Determine the [x, y] coordinate at the center of the cell enclosing the given text.  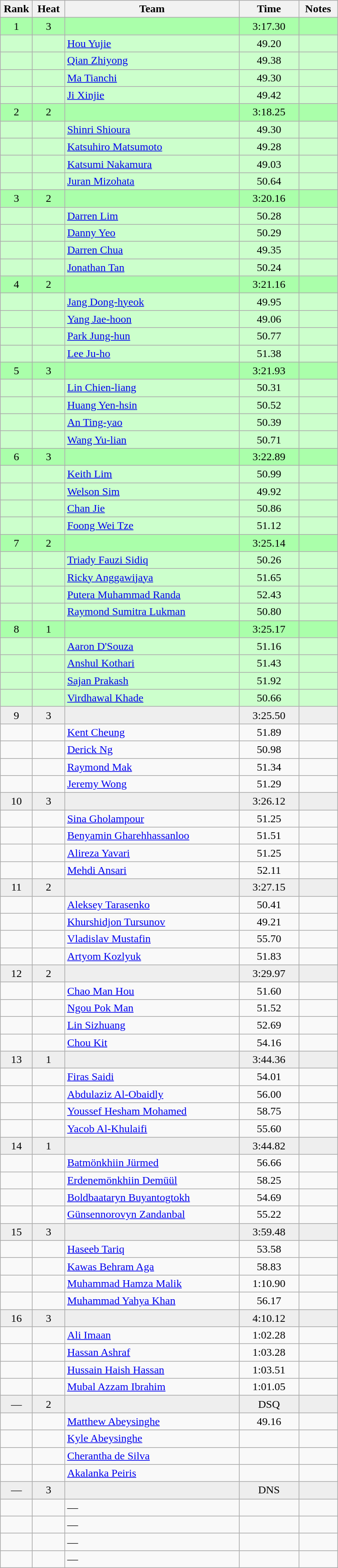
Chao Man Hou [152, 991]
Darren Lim [152, 216]
55.70 [269, 939]
Günsennorovyn Zandanbal [152, 1215]
49.21 [269, 922]
3:17.30 [269, 26]
Firas Saidi [152, 1077]
1:03.28 [269, 1353]
Park Jung-hun [152, 336]
4 [16, 285]
Hassan Ashraf [152, 1353]
Shinri Shioura [152, 129]
Youssef Hesham Mohamed [152, 1111]
Kyle Abeysinghe [152, 1439]
1:01.05 [269, 1387]
49.92 [269, 491]
56.17 [269, 1301]
50.80 [269, 612]
Huang Yen-hsin [152, 405]
50.31 [269, 388]
49.20 [269, 43]
16 [16, 1318]
51.34 [269, 767]
3:26.12 [269, 801]
Abdulaziz Al-Obaidly [152, 1094]
51.16 [269, 646]
50.28 [269, 216]
51.89 [269, 732]
50.77 [269, 336]
11 [16, 887]
50.86 [269, 509]
Sajan Prakash [152, 681]
Katsuhiro Matsumoto [152, 147]
49.03 [269, 164]
58.25 [269, 1180]
Derick Ng [152, 749]
58.75 [269, 1111]
51.52 [269, 1008]
Jeremy Wong [152, 784]
51.38 [269, 353]
Ngou Pok Man [152, 1008]
58.83 [269, 1266]
Triady Fauzi Sidiq [152, 560]
Ali Imaan [152, 1335]
Welson Sim [152, 491]
51.83 [269, 956]
50.99 [269, 474]
Virdhawal Khade [152, 698]
49.16 [269, 1421]
Ricky Anggawijaya [152, 577]
51.60 [269, 991]
Mubal Azzam Ibrahim [152, 1387]
51.12 [269, 526]
52.69 [269, 1025]
Juran Mizohata [152, 181]
Haseeb Tariq [152, 1249]
1:10.90 [269, 1283]
DSQ [269, 1404]
1:02.28 [269, 1335]
Yacob Al-Khulaifi [152, 1129]
3:59.48 [269, 1232]
3:25.50 [269, 715]
Akalanka Peiris [152, 1473]
Wang Yu-lian [152, 439]
Rank [16, 9]
50.24 [269, 267]
7 [16, 543]
54.01 [269, 1077]
Jonathan Tan [152, 267]
51.29 [269, 784]
Raymond Mak [152, 767]
56.00 [269, 1094]
Vladislav Mustafin [152, 939]
50.98 [269, 749]
Benyamin Gharehhassanloo [152, 836]
14 [16, 1146]
Keith Lim [152, 474]
3:21.93 [269, 371]
54.16 [269, 1042]
Anshul Kothari [152, 663]
Cherantha de Silva [152, 1456]
9 [16, 715]
Qian Zhiyong [152, 61]
Kawas Behram Aga [152, 1266]
8 [16, 629]
Ma Tianchi [152, 78]
Team [152, 9]
Foong Wei Tze [152, 526]
52.11 [269, 870]
Khurshidjon Tursunov [152, 922]
3:25.17 [269, 629]
Lin Chien-liang [152, 388]
3:44.36 [269, 1060]
49.95 [269, 302]
Hou Yujie [152, 43]
Alireza Yavari [152, 853]
51.92 [269, 681]
3:44.82 [269, 1146]
Heat [49, 9]
1:03.51 [269, 1370]
Kent Cheung [152, 732]
3:21.16 [269, 285]
49.35 [269, 250]
51.65 [269, 577]
Ji Xinjie [152, 95]
3:29.97 [269, 973]
54.69 [269, 1197]
53.58 [269, 1249]
3:27.15 [269, 887]
Matthew Abeysinghe [152, 1421]
3:22.89 [269, 457]
Artyom Kozlyuk [152, 956]
15 [16, 1232]
3:18.25 [269, 112]
10 [16, 801]
50.66 [269, 698]
Darren Chua [152, 250]
49.06 [269, 319]
50.52 [269, 405]
Putera Muhammad Randa [152, 595]
Chan Jie [152, 509]
3:25.14 [269, 543]
Notes [318, 9]
Batmönkhiin Jürmed [152, 1163]
51.43 [269, 663]
55.60 [269, 1129]
50.39 [269, 422]
Aaron D'Souza [152, 646]
Katsumi Nakamura [152, 164]
51.51 [269, 836]
49.38 [269, 61]
4:10.12 [269, 1318]
6 [16, 457]
Time [269, 9]
Sina Gholampour [152, 819]
52.43 [269, 595]
13 [16, 1060]
50.26 [269, 560]
DNS [269, 1490]
12 [16, 973]
Erdenemönkhiin Demüül [152, 1180]
50.64 [269, 181]
Aleksey Tarasenko [152, 905]
3:20.16 [269, 198]
Jang Dong-hyeok [152, 302]
Muhammad Yahya Khan [152, 1301]
Hussain Haish Hassan [152, 1370]
Muhammad Hamza Malik [152, 1283]
Boldbaataryn Buyantogtokh [152, 1197]
50.71 [269, 439]
An Ting-yao [152, 422]
56.66 [269, 1163]
5 [16, 371]
Mehdi Ansari [152, 870]
Lin Sizhuang [152, 1025]
Chou Kit [152, 1042]
50.41 [269, 905]
49.42 [269, 95]
50.29 [269, 233]
Lee Ju-ho [152, 353]
Yang Jae-hoon [152, 319]
49.28 [269, 147]
Raymond Sumitra Lukman [152, 612]
Danny Yeo [152, 233]
55.22 [269, 1215]
